Determine the (X, Y) coordinate at the center of the cell enclosing the given text.  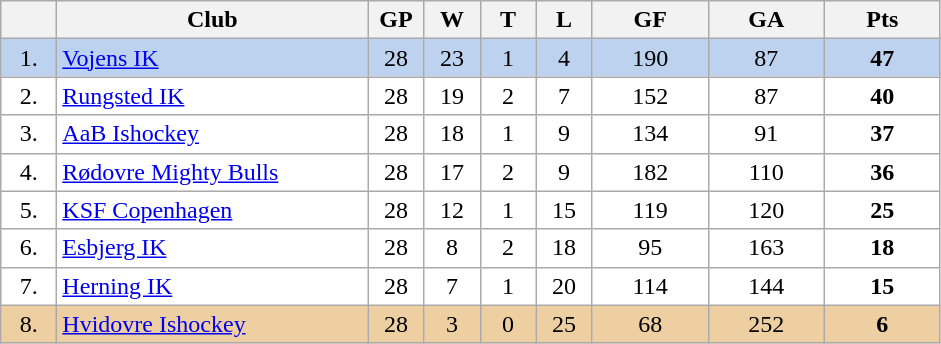
110 (766, 172)
163 (766, 248)
36 (882, 172)
Pts (882, 20)
GF (650, 20)
Rødovre Mighty Bulls (212, 172)
W (452, 20)
GA (766, 20)
6 (882, 324)
6. (29, 248)
12 (452, 210)
Esbjerg IK (212, 248)
GP (396, 20)
8 (452, 248)
Club (212, 20)
Vojens IK (212, 58)
4. (29, 172)
8. (29, 324)
KSF Copenhagen (212, 210)
95 (650, 248)
47 (882, 58)
37 (882, 134)
L (564, 20)
23 (452, 58)
Hvidovre Ishockey (212, 324)
19 (452, 96)
252 (766, 324)
152 (650, 96)
68 (650, 324)
5. (29, 210)
T (508, 20)
17 (452, 172)
3 (452, 324)
40 (882, 96)
20 (564, 286)
1. (29, 58)
2. (29, 96)
119 (650, 210)
182 (650, 172)
190 (650, 58)
91 (766, 134)
AaB Ishockey (212, 134)
4 (564, 58)
Rungsted IK (212, 96)
120 (766, 210)
0 (508, 324)
Herning IK (212, 286)
144 (766, 286)
134 (650, 134)
3. (29, 134)
7. (29, 286)
114 (650, 286)
